Scan for the cell matching the given text and deliver its (X, Y) coordinate at center. 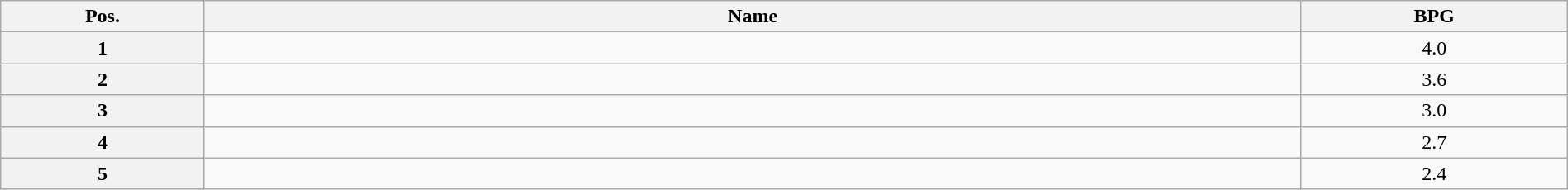
4 (103, 142)
2.4 (1434, 173)
2.7 (1434, 142)
1 (103, 48)
5 (103, 173)
3.6 (1434, 79)
Name (753, 17)
2 (103, 79)
3.0 (1434, 111)
Pos. (103, 17)
BPG (1434, 17)
3 (103, 111)
4.0 (1434, 48)
